Capture the cell that displays the provided text and extract its (x, y) central coordinate. 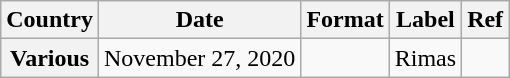
November 27, 2020 (199, 58)
Date (199, 20)
Label (425, 20)
Various (50, 58)
Ref (486, 20)
Rimas (425, 58)
Country (50, 20)
Format (345, 20)
